Search for the cell housing the specified text and yield its [X, Y] center coordinate. 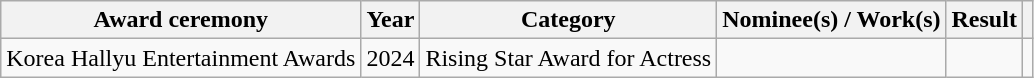
Category [568, 20]
Award ceremony [181, 20]
Korea Hallyu Entertainment Awards [181, 58]
Rising Star Award for Actress [568, 58]
Result [984, 20]
Year [390, 20]
Nominee(s) / Work(s) [832, 20]
2024 [390, 58]
